Capture the cell that displays the provided text and extract its [X, Y] central coordinate. 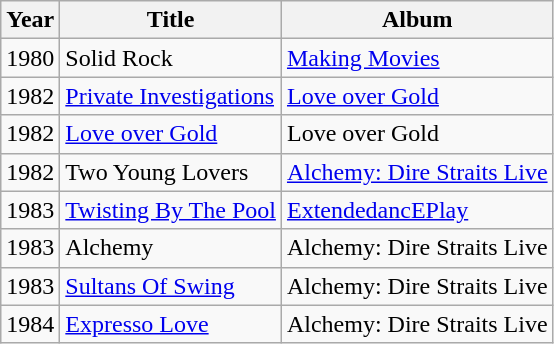
Two Young Lovers [171, 172]
1980 [30, 58]
Making Movies [417, 58]
Title [171, 20]
Private Investigations [171, 96]
Sultans Of Swing [171, 286]
ExtendedancEPlay [417, 210]
Solid Rock [171, 58]
Expresso Love [171, 324]
Album [417, 20]
1984 [30, 324]
Twisting By The Pool [171, 210]
Year [30, 20]
Alchemy [171, 248]
